Capture the cell that displays the provided text and extract its [X, Y] central coordinate. 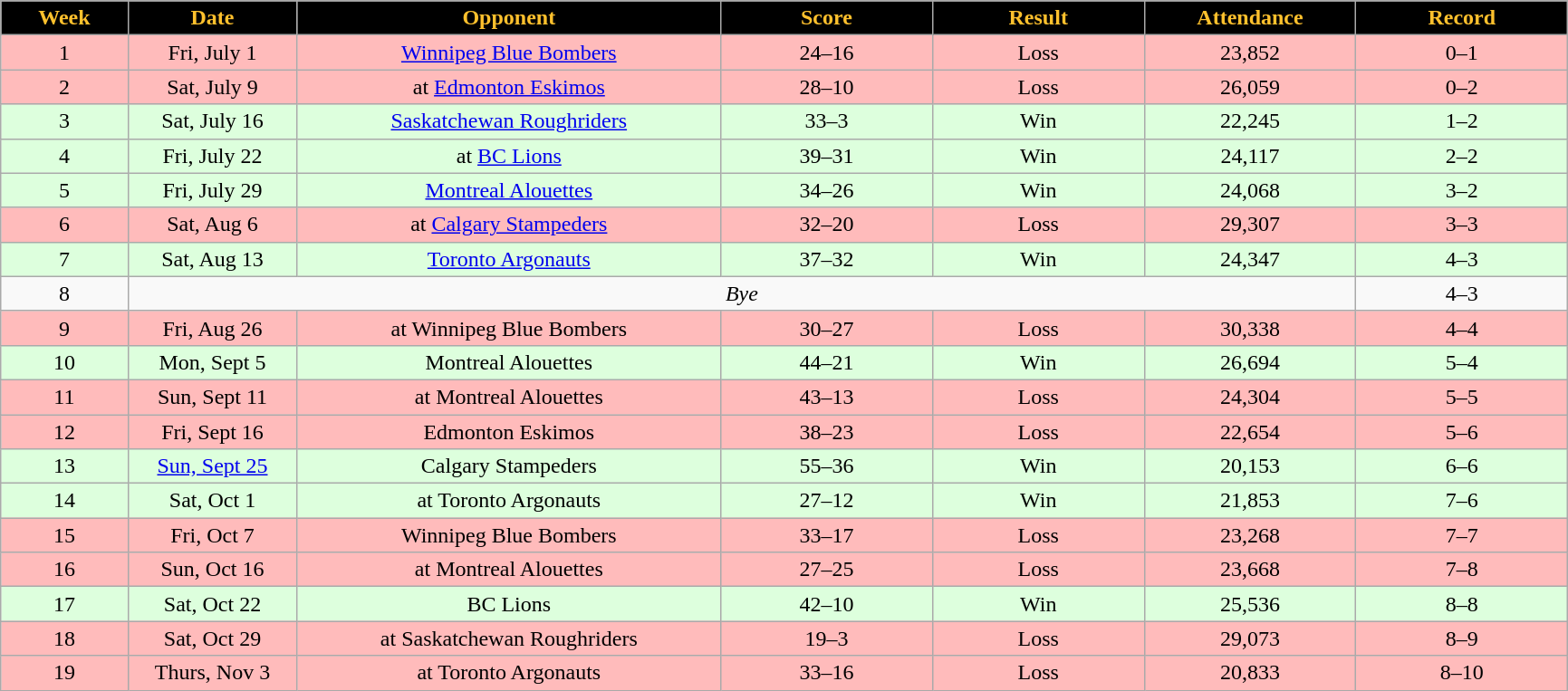
3–3 [1462, 225]
28–10 [827, 87]
at Saskatchewan Roughriders [509, 638]
at Calgary Stampeders [509, 225]
9 [64, 328]
14 [64, 501]
Attendance [1250, 18]
6 [64, 225]
3 [64, 121]
12 [64, 432]
at Winnipeg Blue Bombers [509, 328]
38–23 [827, 432]
7–7 [1462, 535]
3–2 [1462, 190]
43–13 [827, 397]
8 [64, 293]
5 [64, 190]
6–6 [1462, 466]
21,853 [1250, 501]
39–31 [827, 156]
Edmonton Eskimos [509, 432]
Record [1462, 18]
37–32 [827, 259]
33–16 [827, 673]
20,153 [1250, 466]
23,852 [1250, 53]
19 [64, 673]
33–3 [827, 121]
Sat, Oct 1 [212, 501]
Sun, Sept 25 [212, 466]
11 [64, 397]
13 [64, 466]
Opponent [509, 18]
Result [1038, 18]
34–26 [827, 190]
2 [64, 87]
Calgary Stampeders [509, 466]
at Edmonton Eskimos [509, 87]
30–27 [827, 328]
Sat, Oct 22 [212, 604]
55–36 [827, 466]
Fri, July 29 [212, 190]
29,307 [1250, 225]
27–12 [827, 501]
42–10 [827, 604]
27–25 [827, 570]
7–6 [1462, 501]
8–10 [1462, 673]
26,694 [1250, 362]
24–16 [827, 53]
10 [64, 362]
44–21 [827, 362]
24,068 [1250, 190]
16 [64, 570]
Sat, Aug 6 [212, 225]
20,833 [1250, 673]
23,268 [1250, 535]
BC Lions [509, 604]
Fri, Aug 26 [212, 328]
Fri, July 22 [212, 156]
at BC Lions [509, 156]
Sun, Oct 16 [212, 570]
25,536 [1250, 604]
Thurs, Nov 3 [212, 673]
0–1 [1462, 53]
Toronto Argonauts [509, 259]
Sun, Sept 11 [212, 397]
5–5 [1462, 397]
Sat, Aug 13 [212, 259]
8–8 [1462, 604]
1–2 [1462, 121]
23,668 [1250, 570]
2–2 [1462, 156]
1 [64, 53]
Fri, July 1 [212, 53]
8–9 [1462, 638]
4 [64, 156]
33–17 [827, 535]
Saskatchewan Roughriders [509, 121]
18 [64, 638]
Sat, Oct 29 [212, 638]
7 [64, 259]
24,304 [1250, 397]
Score [827, 18]
22,654 [1250, 432]
Fri, Oct 7 [212, 535]
5–6 [1462, 432]
22,245 [1250, 121]
5–4 [1462, 362]
24,117 [1250, 156]
29,073 [1250, 638]
Sat, July 16 [212, 121]
7–8 [1462, 570]
Bye [742, 293]
17 [64, 604]
Sat, July 9 [212, 87]
Week [64, 18]
32–20 [827, 225]
30,338 [1250, 328]
Fri, Sept 16 [212, 432]
Date [212, 18]
19–3 [827, 638]
0–2 [1462, 87]
Mon, Sept 5 [212, 362]
24,347 [1250, 259]
4–4 [1462, 328]
26,059 [1250, 87]
15 [64, 535]
